Output the [x, y] coordinate of the center of the cell containing the given text.  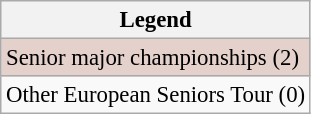
Other European Seniors Tour (0) [156, 95]
Senior major championships (2) [156, 58]
Legend [156, 20]
